From the cell containing the given text, extract its center point as (X, Y) coordinate. 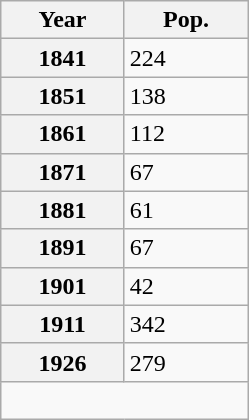
342 (186, 324)
1871 (63, 172)
1901 (63, 286)
279 (186, 362)
61 (186, 210)
1841 (63, 58)
1926 (63, 362)
1891 (63, 248)
Year (63, 20)
1851 (63, 96)
112 (186, 134)
1881 (63, 210)
138 (186, 96)
Pop. (186, 20)
42 (186, 286)
224 (186, 58)
1861 (63, 134)
1911 (63, 324)
